Pinpoint the cell where the given text exists, returning its [X, Y] midpoint coordinate. 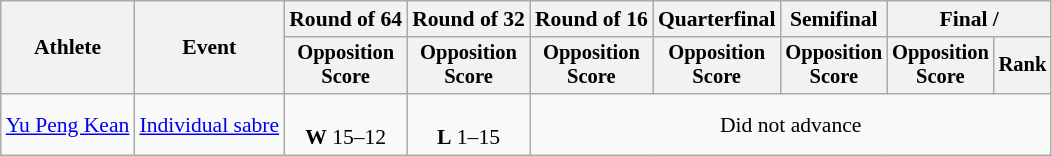
Final / [969, 19]
Did not advance [790, 124]
Yu Peng Kean [68, 124]
Event [209, 48]
Round of 32 [468, 19]
Quarterfinal [717, 19]
Semifinal [834, 19]
Round of 16 [592, 19]
L 1–15 [468, 124]
W 15–12 [346, 124]
Individual sabre [209, 124]
Round of 64 [346, 19]
Athlete [68, 48]
Rank [1023, 66]
